From the cell containing the given text, extract its center point as (X, Y) coordinate. 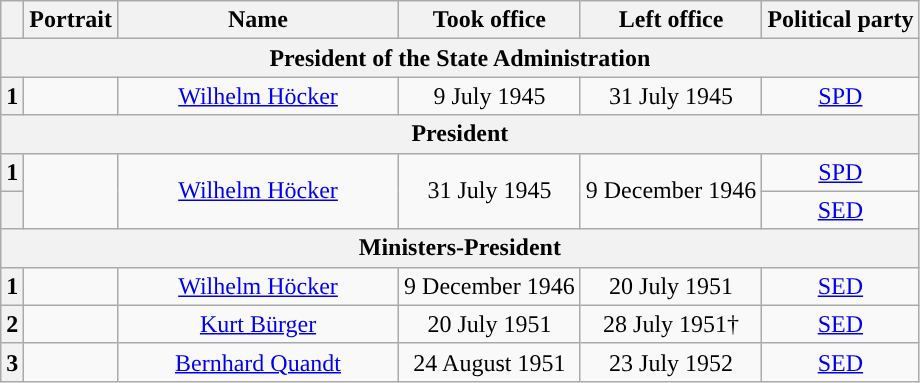
9 July 1945 (490, 96)
Bernhard Quandt (258, 362)
President of the State Administration (460, 58)
Left office (671, 20)
President (460, 134)
Name (258, 20)
Ministers-President (460, 248)
Political party (840, 20)
Portrait (71, 20)
2 (12, 324)
3 (12, 362)
24 August 1951 (490, 362)
Kurt Bürger (258, 324)
28 July 1951† (671, 324)
23 July 1952 (671, 362)
Took office (490, 20)
